Provide the (X, Y) coordinate of the cell's center where the given text is located.  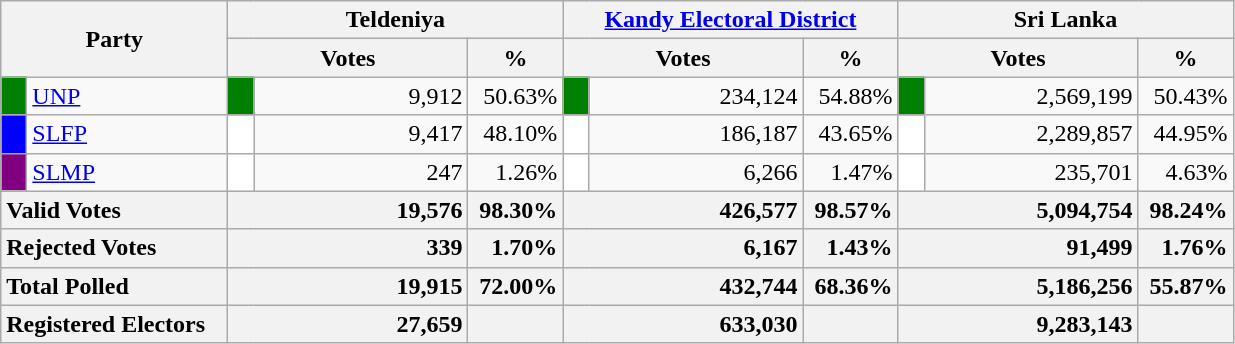
6,266 (696, 172)
1.70% (516, 248)
5,094,754 (1018, 210)
Kandy Electoral District (730, 20)
235,701 (1031, 172)
Teldeniya (396, 20)
SLFP (128, 134)
Party (114, 39)
339 (348, 248)
Valid Votes (114, 210)
5,186,256 (1018, 286)
19,915 (348, 286)
43.65% (850, 134)
9,912 (361, 96)
1.43% (850, 248)
55.87% (1186, 286)
9,417 (361, 134)
426,577 (683, 210)
98.30% (516, 210)
9,283,143 (1018, 324)
50.63% (516, 96)
50.43% (1186, 96)
54.88% (850, 96)
98.24% (1186, 210)
Sri Lanka (1066, 20)
186,187 (696, 134)
247 (361, 172)
SLMP (128, 172)
2,569,199 (1031, 96)
1.26% (516, 172)
432,744 (683, 286)
19,576 (348, 210)
27,659 (348, 324)
Registered Electors (114, 324)
UNP (128, 96)
68.36% (850, 286)
44.95% (1186, 134)
72.00% (516, 286)
2,289,857 (1031, 134)
Total Polled (114, 286)
1.76% (1186, 248)
6,167 (683, 248)
234,124 (696, 96)
Rejected Votes (114, 248)
1.47% (850, 172)
633,030 (683, 324)
98.57% (850, 210)
48.10% (516, 134)
91,499 (1018, 248)
4.63% (1186, 172)
